Locate the cell with the specified text and output its (X, Y) center coordinate. 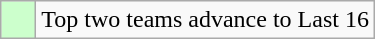
Top two teams advance to Last 16 (206, 20)
